Extract the [X, Y] coordinate from the center of the cell holding the provided text.  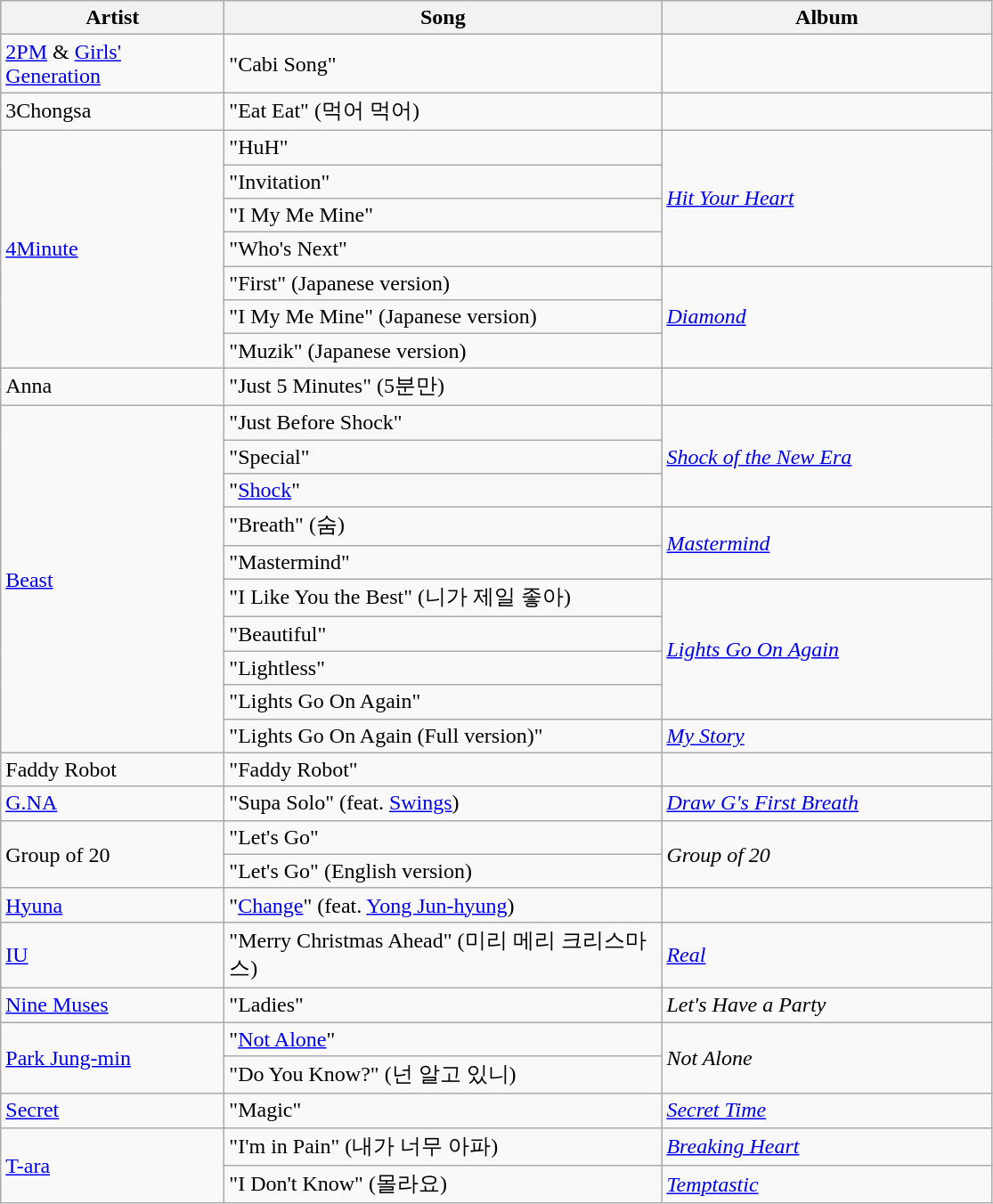
4Minute [112, 248]
Secret [112, 1110]
"Who's Next" [444, 249]
Hyuna [112, 905]
"I My Me Mine" [444, 216]
"Cabi Song" [444, 64]
"Ladies" [444, 1005]
Secret Time [826, 1110]
"I'm in Pain" (내가 너무 아파) [444, 1147]
Draw G's First Breath [826, 803]
IU [112, 955]
"Mastermind" [444, 562]
"Not Alone" [444, 1039]
"Just Before Shock" [444, 422]
"Muzik" (Japanese version) [444, 351]
Diamond [826, 317]
"I Like You the Best" (니가 제일 좋아) [444, 598]
"Merry Christmas Ahead" (미리 메리 크리스마스) [444, 955]
"Lightless" [444, 668]
"Faddy Robot" [444, 769]
Let's Have a Party [826, 1005]
Beast [112, 579]
"Change" (feat. Yong Jun-hyung) [444, 905]
My Story [826, 736]
"Just 5 Minutes" (5분만) [444, 386]
Shock of the New Era [826, 456]
"Lights Go On Again" [444, 702]
G.NA [112, 803]
3Chongsa [112, 112]
Park Jung-min [112, 1058]
"First" (Japanese version) [444, 283]
"Beautiful" [444, 634]
"I My Me Mine" (Japanese version) [444, 317]
Hit Your Heart [826, 198]
Mastermind [826, 543]
"Eat Eat" (먹어 먹어) [444, 112]
"HuH" [444, 147]
Temptastic [826, 1184]
Lights Go On Again [826, 648]
Song [444, 18]
"Let's Go" (English version) [444, 871]
Album [826, 18]
T-ara [112, 1165]
Real [826, 955]
Anna [112, 386]
Faddy Robot [112, 769]
"Special" [444, 457]
"Magic" [444, 1110]
Breaking Heart [826, 1147]
"Do You Know?" (넌 알고 있니) [444, 1076]
Not Alone [826, 1058]
Artist [112, 18]
2PM & Girls' Generation [112, 64]
"Invitation" [444, 181]
"I Don't Know" (몰라요) [444, 1184]
"Let's Go" [444, 837]
"Shock" [444, 491]
Nine Muses [112, 1005]
"Supa Solo" (feat. Swings) [444, 803]
"Breath" (숨) [444, 527]
"Lights Go On Again (Full version)" [444, 736]
